Return (x, y) of the center of cell containing provided text 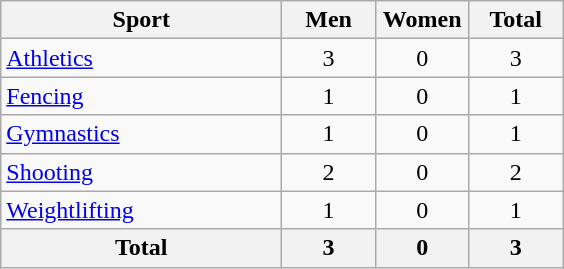
Sport (142, 20)
Shooting (142, 172)
Weightlifting (142, 210)
Women (422, 20)
Men (329, 20)
Fencing (142, 96)
Gymnastics (142, 134)
Athletics (142, 58)
